Pinpoint the cell where the given text exists, returning its (X, Y) midpoint coordinate. 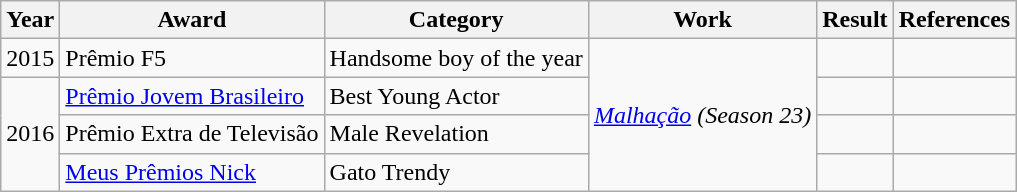
Prêmio Jovem Brasileiro (192, 96)
Category (456, 20)
Award (192, 20)
References (954, 20)
Meus Prêmios Nick (192, 172)
Year (30, 20)
2015 (30, 58)
Prêmio Extra de Televisão (192, 134)
Malhação (Season 23) (702, 115)
Handsome boy of the year (456, 58)
Prêmio F5 (192, 58)
Result (855, 20)
Male Revelation (456, 134)
2016 (30, 134)
Work (702, 20)
Gato Trendy (456, 172)
Best Young Actor (456, 96)
